Identify which cell holds the provided text, then report its [x, y] central coordinate. 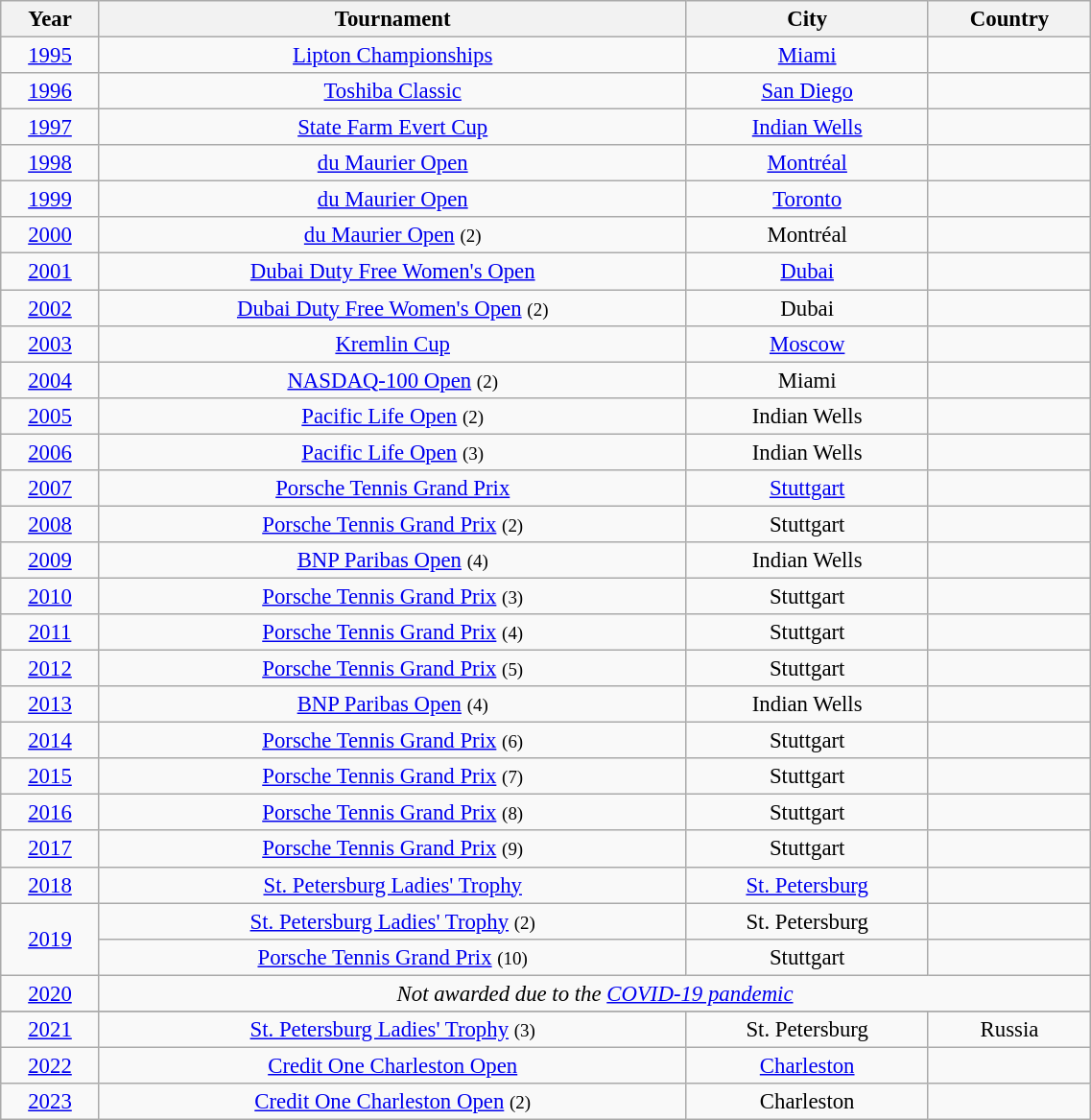
2013 [50, 704]
2007 [50, 489]
Pacific Life Open (2) [392, 416]
Russia [1009, 1030]
Porsche Tennis Grand Prix (5) [392, 669]
Credit One Charleston Open (2) [392, 1102]
2021 [50, 1030]
Porsche Tennis Grand Prix (7) [392, 776]
2017 [50, 849]
2019 [50, 939]
2014 [50, 741]
1996 [50, 91]
City [807, 19]
2010 [50, 596]
2008 [50, 524]
Porsche Tennis Grand Prix (6) [392, 741]
Porsche Tennis Grand Prix (3) [392, 596]
Porsche Tennis Grand Prix [392, 489]
2009 [50, 560]
Toronto [807, 200]
Porsche Tennis Grand Prix (8) [392, 813]
Porsche Tennis Grand Prix (4) [392, 632]
Year [50, 19]
2003 [50, 344]
1997 [50, 128]
Porsche Tennis Grand Prix (10) [392, 957]
Credit One Charleston Open [392, 1065]
St. Petersburg Ladies' Trophy (2) [392, 921]
Not awarded due to the COVID-19 pandemic [595, 993]
2004 [50, 380]
San Diego [807, 91]
Dubai Duty Free Women's Open [392, 272]
1998 [50, 163]
2020 [50, 993]
St. Petersburg Ladies' Trophy (3) [392, 1030]
2012 [50, 669]
2016 [50, 813]
Porsche Tennis Grand Prix (2) [392, 524]
2015 [50, 776]
2006 [50, 452]
Tournament [392, 19]
2000 [50, 235]
NASDAQ-100 Open (2) [392, 380]
2023 [50, 1102]
Dubai Duty Free Women's Open (2) [392, 308]
State Farm Evert Cup [392, 128]
2018 [50, 885]
2011 [50, 632]
Porsche Tennis Grand Prix (9) [392, 849]
Country [1009, 19]
Lipton Championships [392, 56]
1999 [50, 200]
Moscow [807, 344]
2002 [50, 308]
2022 [50, 1065]
Toshiba Classic [392, 91]
Kremlin Cup [392, 344]
St. Petersburg Ladies' Trophy [392, 885]
2001 [50, 272]
Pacific Life Open (3) [392, 452]
2005 [50, 416]
1995 [50, 56]
du Maurier Open (2) [392, 235]
